Locate the cell with the specified text and output its [x, y] center coordinate. 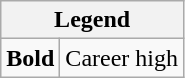
Bold [30, 58]
Career high [122, 58]
Legend [92, 20]
